Locate the cell with the specified text and output its (x, y) center coordinate. 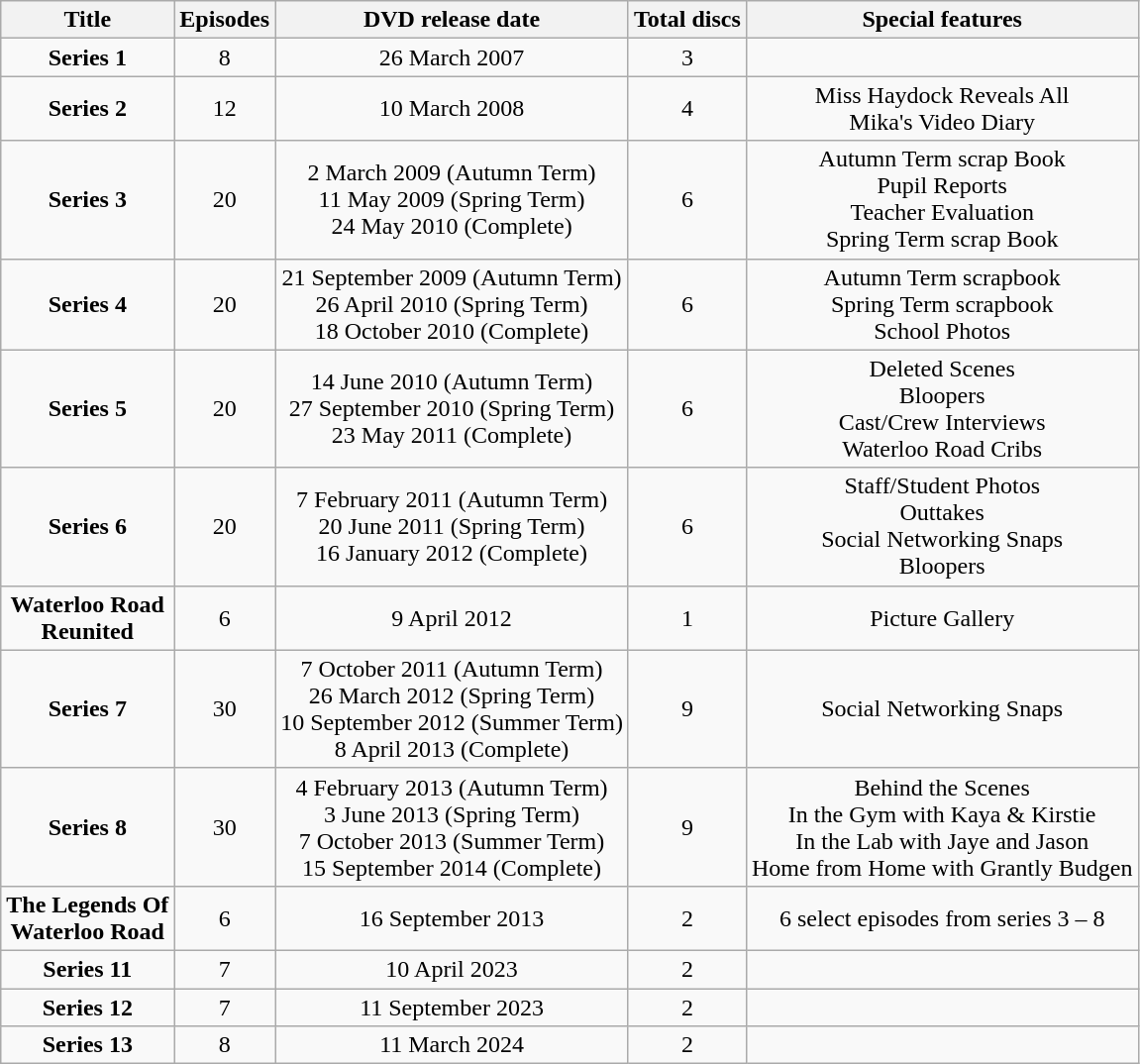
Staff/Student PhotosOuttakesSocial Networking SnapsBloopers (942, 527)
Deleted ScenesBloopersCast/Crew InterviewsWaterloo Road Cribs (942, 408)
10 March 2008 (452, 109)
Series 4 (87, 304)
Special features (942, 20)
11 September 2023 (452, 1008)
9 April 2012 (452, 618)
Behind the ScenesIn the Gym with Kaya & KirstieIn the Lab with Jaye and JasonHome from Home with Grantly Budgen (942, 826)
Series 3 (87, 200)
Autumn Term scrap BookPupil ReportsTeacher EvaluationSpring Term scrap Book (942, 200)
Miss Haydock Reveals AllMika's Video Diary (942, 109)
21 September 2009 (Autumn Term)26 April 2010 (Spring Term)18 October 2010 (Complete) (452, 304)
Series 8 (87, 826)
Title (87, 20)
Series 12 (87, 1008)
14 June 2010 (Autumn Term)27 September 2010 (Spring Term)23 May 2011 (Complete) (452, 408)
DVD release date (452, 20)
Waterloo RoadReunited (87, 618)
11 March 2024 (452, 1045)
7 October 2011 (Autumn Term)26 March 2012 (Spring Term)10 September 2012 (Summer Term)8 April 2013 (Complete) (452, 709)
Episodes (225, 20)
12 (225, 109)
7 February 2011 (Autumn Term)20 June 2011 (Spring Term) 16 January 2012 (Complete) (452, 527)
The Legends OfWaterloo Road (87, 917)
4 (687, 109)
Series 6 (87, 527)
10 April 2023 (452, 969)
Autumn Term scrapbookSpring Term scrapbookSchool Photos (942, 304)
Picture Gallery (942, 618)
Series 11 (87, 969)
16 September 2013 (452, 917)
Series 5 (87, 408)
Series 7 (87, 709)
Series 13 (87, 1045)
4 February 2013 (Autumn Term) 3 June 2013 (Spring Term) 7 October 2013 (Summer Term) 15 September 2014 (Complete) (452, 826)
6 select episodes from series 3 – 8 (942, 917)
26 March 2007 (452, 57)
Social Networking Snaps (942, 709)
3 (687, 57)
Total discs (687, 20)
Series 1 (87, 57)
2 March 2009 (Autumn Term)11 May 2009 (Spring Term)24 May 2010 (Complete) (452, 200)
1 (687, 618)
Series 2 (87, 109)
